Detect which cell encompasses the target text, then output its [X, Y] center coordinate. 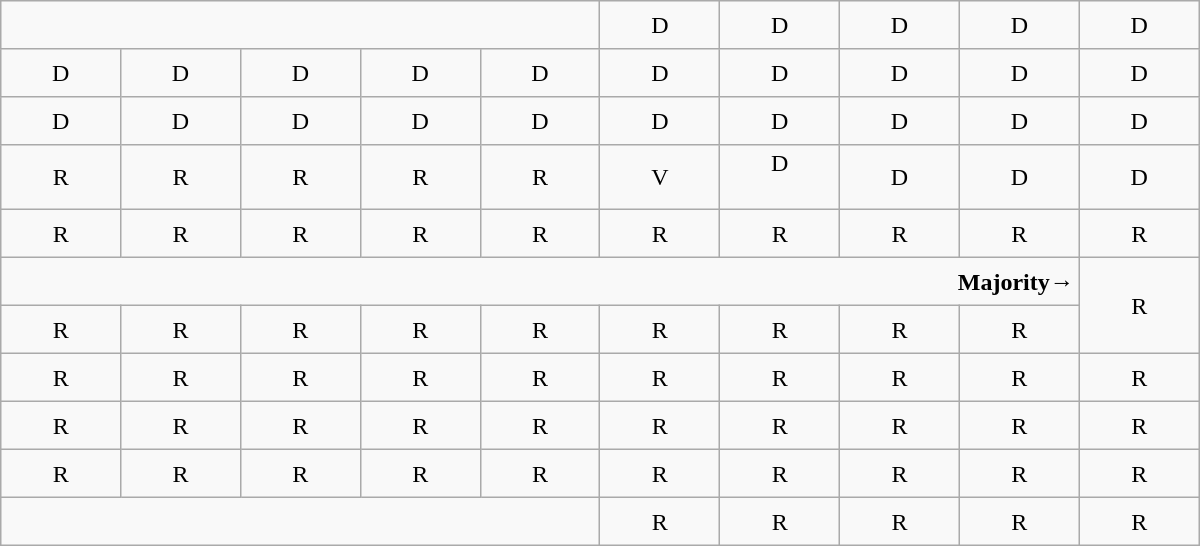
Majority→ [540, 282]
V [660, 178]
